Determine the [X, Y] coordinate at the center of the cell enclosing the given text.  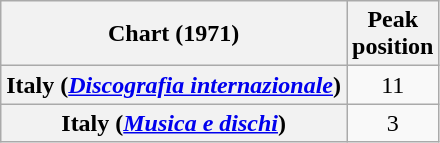
11 [392, 85]
3 [392, 123]
Italy (Musica e dischi) [174, 123]
Peakposition [392, 34]
Italy (Discografia internazionale) [174, 85]
Chart (1971) [174, 34]
